For the text-containing cell, return its midpoint in (X, Y) coordinate format. 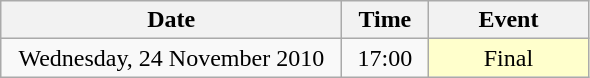
Date (172, 20)
Final (508, 58)
Event (508, 20)
17:00 (385, 58)
Wednesday, 24 November 2010 (172, 58)
Time (385, 20)
